Return the (x, y) coordinate for the center point of the cell that contains the specified text.  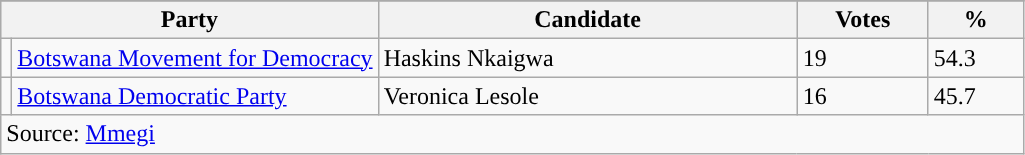
19 (862, 58)
Botswana Movement for Democracy (195, 58)
Votes (862, 20)
Botswana Democratic Party (195, 96)
Veronica Lesole (588, 96)
45.7 (976, 96)
Party (190, 20)
% (976, 20)
16 (862, 96)
54.3 (976, 58)
Candidate (588, 20)
Source: Mmegi (512, 134)
Haskins Nkaigwa (588, 58)
